Return [x, y] of the center of cell containing provided text 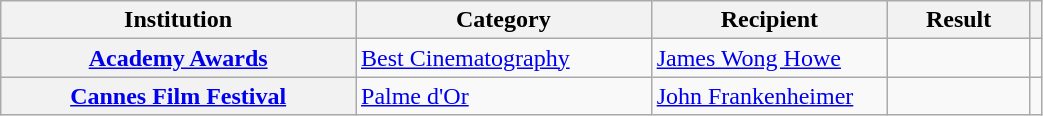
Institution [178, 20]
James Wong Howe [769, 58]
Recipient [769, 20]
John Frankenheimer [769, 96]
Cannes Film Festival [178, 96]
Result [959, 20]
Palme d'Or [504, 96]
Category [504, 20]
Best Cinematography [504, 58]
Academy Awards [178, 58]
